Identify which cell holds the provided text, then report its (X, Y) central coordinate. 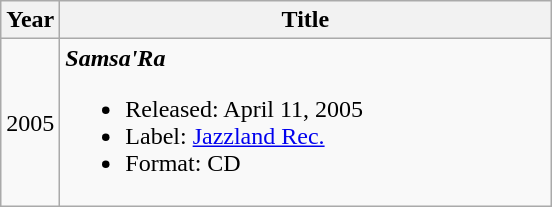
2005 (30, 122)
Samsa'RaReleased: April 11, 2005Label: Jazzland Rec. Format: CD (306, 122)
Title (306, 20)
Year (30, 20)
